For the text-containing cell, return its midpoint in (x, y) coordinate format. 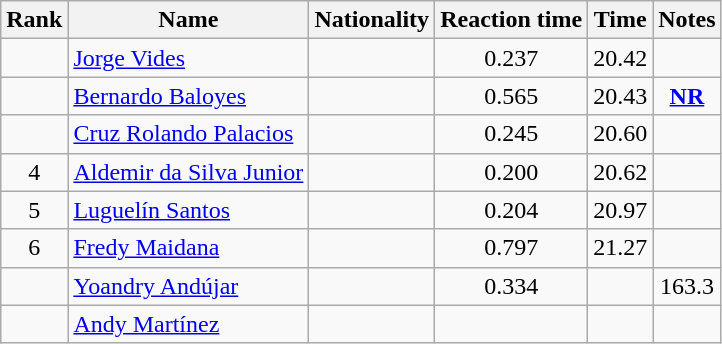
20.42 (620, 58)
4 (34, 172)
NR (687, 96)
0.797 (512, 248)
Reaction time (512, 20)
Fredy Maidana (188, 248)
Aldemir da Silva Junior (188, 172)
Nationality (372, 20)
Yoandry Andújar (188, 286)
Notes (687, 20)
Name (188, 20)
20.97 (620, 210)
163.3 (687, 286)
Time (620, 20)
5 (34, 210)
0.565 (512, 96)
20.43 (620, 96)
20.62 (620, 172)
Cruz Rolando Palacios (188, 134)
Luguelín Santos (188, 210)
0.200 (512, 172)
0.237 (512, 58)
Andy Martínez (188, 324)
20.60 (620, 134)
Jorge Vides (188, 58)
Bernardo Baloyes (188, 96)
6 (34, 248)
21.27 (620, 248)
0.204 (512, 210)
0.334 (512, 286)
0.245 (512, 134)
Rank (34, 20)
